Search for the cell housing the specified text and yield its [x, y] center coordinate. 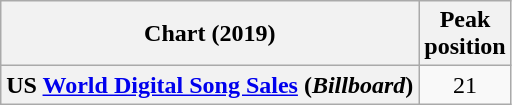
Chart (2019) [210, 34]
21 [465, 85]
US World Digital Song Sales (Billboard) [210, 85]
Peakposition [465, 34]
